Provide the (x, y) coordinate of the cell's center where the given text is located.  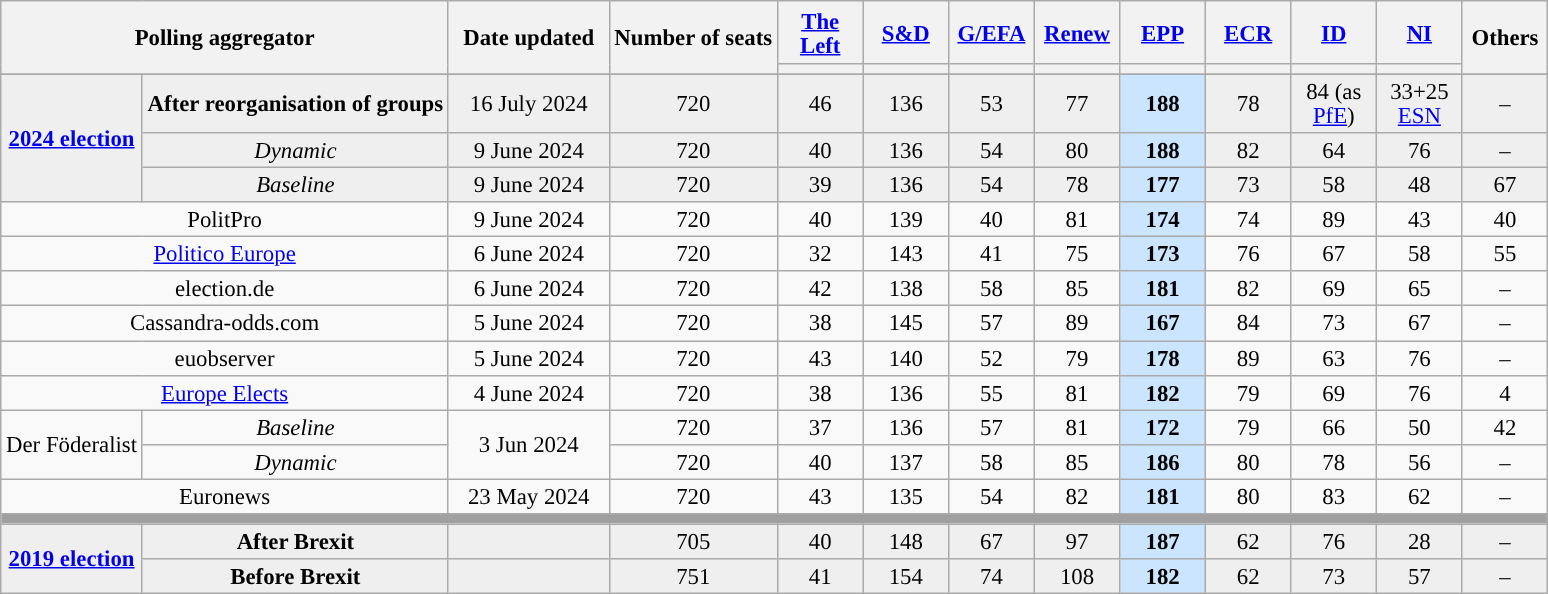
53 (992, 104)
32 (820, 254)
140 (906, 358)
G/EFA (992, 32)
75 (1077, 254)
143 (906, 254)
23 May 2024 (528, 496)
46 (820, 104)
154 (906, 576)
83 (1334, 496)
705 (693, 542)
77 (1077, 104)
ECR (1248, 32)
Der Föderalist (72, 444)
16 July 2024 (528, 104)
EPP (1163, 32)
64 (1334, 150)
S&D (906, 32)
Others (1505, 38)
2019 election (72, 558)
Politico Europe (225, 254)
48 (1420, 186)
39 (820, 186)
138 (906, 290)
84 (1248, 324)
187 (1163, 542)
167 (1163, 324)
186 (1163, 462)
145 (906, 324)
Renew (1077, 32)
2024 election (72, 139)
56 (1420, 462)
97 (1077, 542)
4 June 2024 (528, 392)
63 (1334, 358)
3 Jun 2024 (528, 444)
177 (1163, 186)
After reorganisation of groups (295, 104)
33+25 ESN (1420, 104)
Euronews (225, 496)
Polling aggregator (225, 38)
50 (1420, 428)
751 (693, 576)
174 (1163, 220)
28 (1420, 542)
Number of seats (693, 38)
108 (1077, 576)
Europe Elects (225, 392)
173 (1163, 254)
52 (992, 358)
4 (1505, 392)
139 (906, 220)
84 (as PfE) (1334, 104)
148 (906, 542)
66 (1334, 428)
65 (1420, 290)
election.de (225, 290)
NI (1420, 32)
euobserver (225, 358)
178 (1163, 358)
172 (1163, 428)
After Brexit (295, 542)
Date updated (528, 38)
Cassandra-odds.com (225, 324)
The Left (820, 32)
ID (1334, 32)
37 (820, 428)
137 (906, 462)
PolitPro (225, 220)
135 (906, 496)
Before Brexit (295, 576)
